Extract the (X, Y) coordinate from the center of the cell holding the provided text.  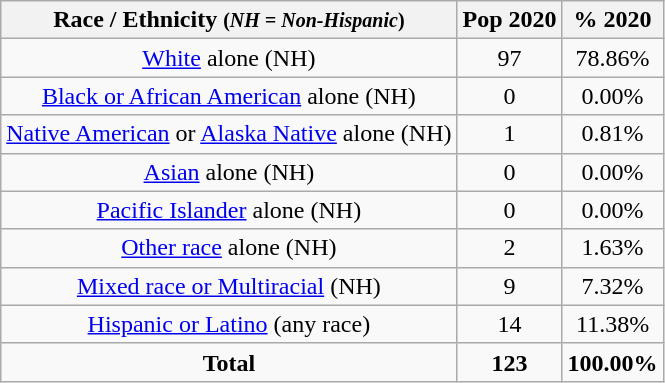
Pacific Islander alone (NH) (229, 210)
2 (510, 248)
9 (510, 286)
Native American or Alaska Native alone (NH) (229, 134)
Other race alone (NH) (229, 248)
Race / Ethnicity (NH = Non-Hispanic) (229, 20)
1 (510, 134)
7.32% (612, 286)
100.00% (612, 362)
14 (510, 324)
White alone (NH) (229, 58)
78.86% (612, 58)
Total (229, 362)
97 (510, 58)
123 (510, 362)
1.63% (612, 248)
Pop 2020 (510, 20)
Mixed race or Multiracial (NH) (229, 286)
Black or African American alone (NH) (229, 96)
0.81% (612, 134)
Hispanic or Latino (any race) (229, 324)
Asian alone (NH) (229, 172)
% 2020 (612, 20)
11.38% (612, 324)
